Capture the cell that displays the provided text and extract its (x, y) central coordinate. 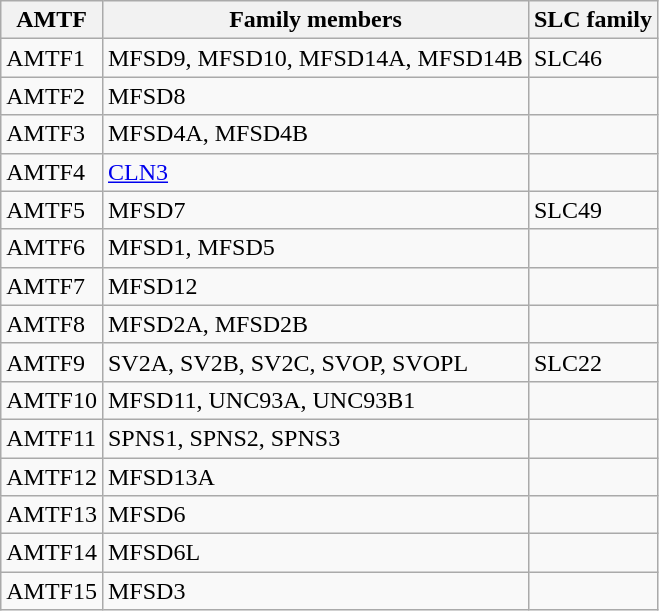
SLC22 (592, 362)
AMTF8 (52, 324)
AMTF4 (52, 172)
SV2A, SV2B, SV2C, SVOP, SVOPL (315, 362)
MFSD7 (315, 210)
AMTF3 (52, 134)
MFSD12 (315, 286)
Family members (315, 20)
AMTF6 (52, 248)
SLC46 (592, 58)
AMTF5 (52, 210)
AMTF13 (52, 515)
MFSD4A, MFSD4B (315, 134)
MFSD6L (315, 553)
AMTF10 (52, 400)
AMTF9 (52, 362)
AMTF12 (52, 477)
AMTF7 (52, 286)
MFSD13A (315, 477)
SPNS1, SPNS2, SPNS3 (315, 438)
AMTF14 (52, 553)
MFSD3 (315, 591)
CLN3 (315, 172)
AMTF2 (52, 96)
MFSD1, MFSD5 (315, 248)
SLC49 (592, 210)
MFSD6 (315, 515)
AMTF1 (52, 58)
AMTF11 (52, 438)
SLC family (592, 20)
MFSD11, UNC93A, UNC93B1 (315, 400)
MFSD2A, MFSD2B (315, 324)
MFSD8 (315, 96)
MFSD9, MFSD10, MFSD14A, MFSD14B (315, 58)
AMTF (52, 20)
AMTF15 (52, 591)
